Output the [x, y] coordinate of the center of the cell containing the given text.  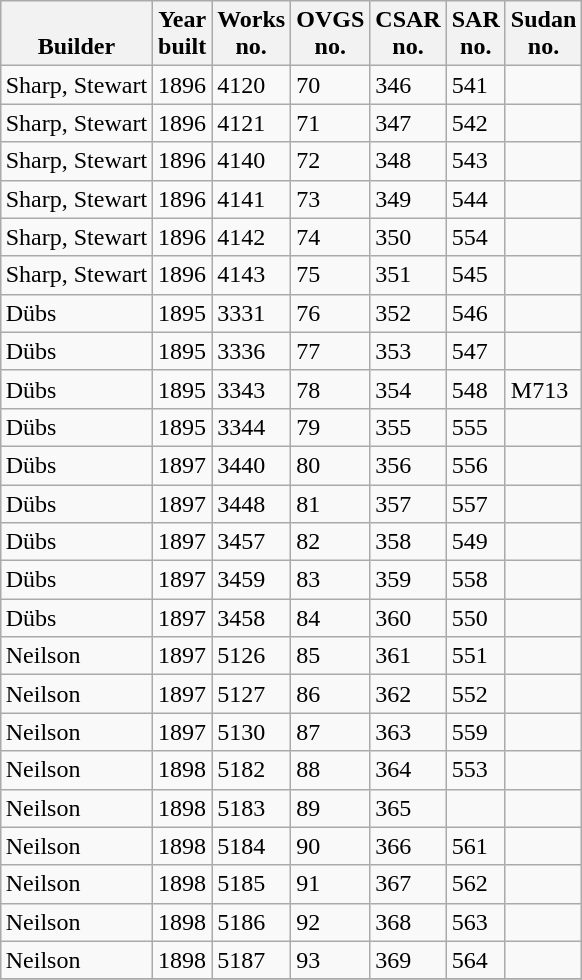
71 [330, 123]
90 [330, 846]
5127 [252, 694]
74 [330, 237]
553 [476, 770]
365 [408, 808]
366 [408, 846]
357 [408, 503]
80 [330, 465]
351 [408, 275]
3331 [252, 313]
3336 [252, 351]
77 [330, 351]
361 [408, 656]
559 [476, 732]
82 [330, 542]
5187 [252, 960]
86 [330, 694]
542 [476, 123]
564 [476, 960]
85 [330, 656]
5183 [252, 808]
563 [476, 922]
555 [476, 427]
5186 [252, 922]
84 [330, 618]
543 [476, 161]
4142 [252, 237]
544 [476, 199]
3440 [252, 465]
354 [408, 389]
350 [408, 237]
355 [408, 427]
Sudanno. [543, 34]
5126 [252, 656]
5182 [252, 770]
3459 [252, 580]
549 [476, 542]
92 [330, 922]
362 [408, 694]
91 [330, 884]
72 [330, 161]
558 [476, 580]
554 [476, 237]
3448 [252, 503]
359 [408, 580]
348 [408, 161]
557 [476, 503]
346 [408, 85]
CSARno. [408, 34]
Builder [76, 34]
79 [330, 427]
548 [476, 389]
88 [330, 770]
89 [330, 808]
550 [476, 618]
4141 [252, 199]
349 [408, 199]
545 [476, 275]
562 [476, 884]
4140 [252, 161]
75 [330, 275]
369 [408, 960]
3343 [252, 389]
5185 [252, 884]
Yearbuilt [182, 34]
546 [476, 313]
4120 [252, 85]
73 [330, 199]
83 [330, 580]
561 [476, 846]
363 [408, 732]
SARno. [476, 34]
3457 [252, 542]
4121 [252, 123]
81 [330, 503]
70 [330, 85]
352 [408, 313]
356 [408, 465]
368 [408, 922]
547 [476, 351]
3344 [252, 427]
358 [408, 542]
541 [476, 85]
364 [408, 770]
367 [408, 884]
78 [330, 389]
5184 [252, 846]
OVGSno. [330, 34]
3458 [252, 618]
87 [330, 732]
5130 [252, 732]
353 [408, 351]
M713 [543, 389]
347 [408, 123]
360 [408, 618]
76 [330, 313]
93 [330, 960]
552 [476, 694]
4143 [252, 275]
551 [476, 656]
556 [476, 465]
Worksno. [252, 34]
